Return the [X, Y] coordinate for the center point of the cell that contains the specified text.  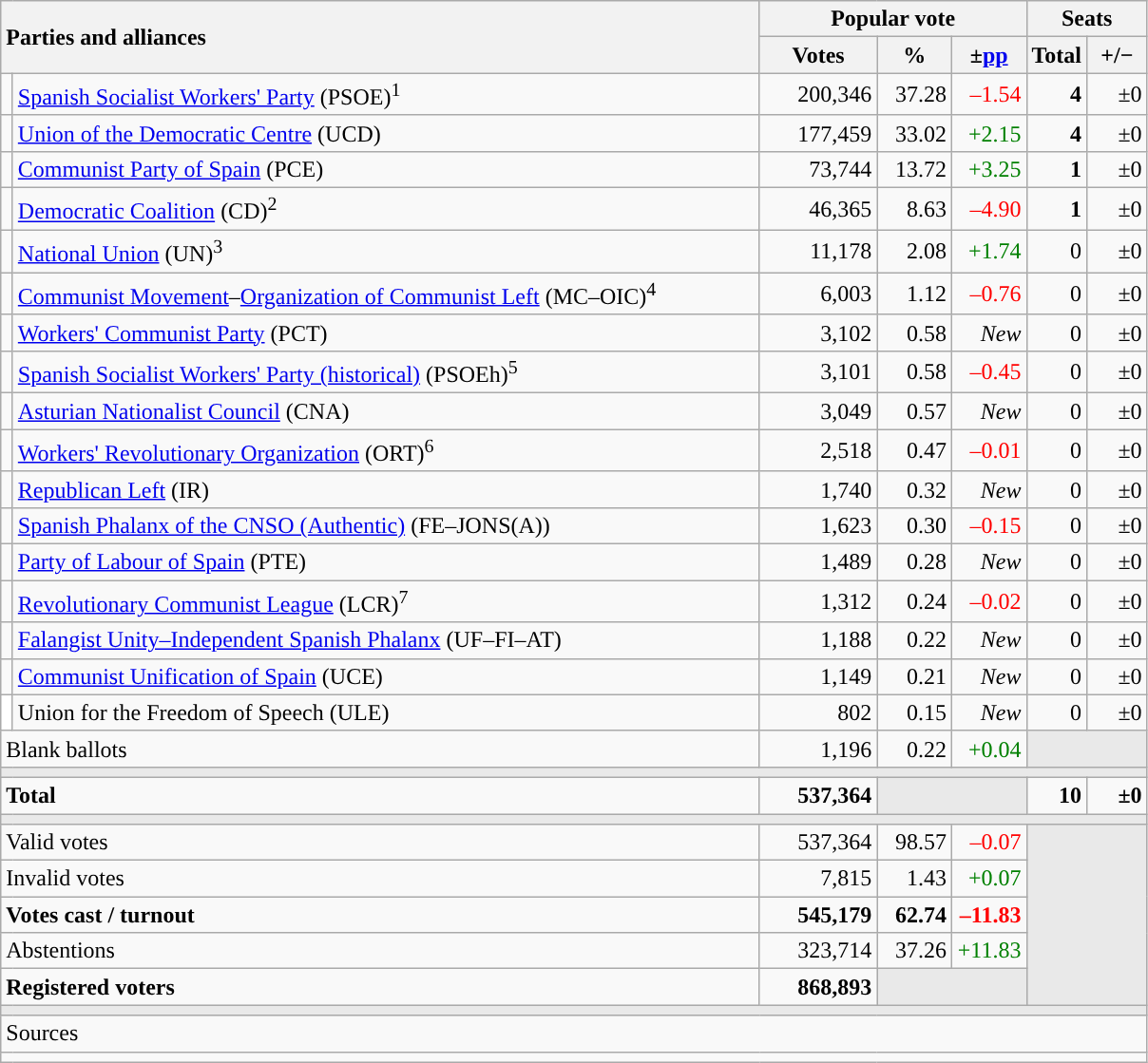
±pp [988, 55]
0.57 [914, 411]
Parties and alliances [380, 37]
Spanish Socialist Workers' Party (historical) (PSOEh)5 [386, 372]
Sources [574, 1034]
–1.54 [988, 95]
37.28 [914, 95]
Revolutionary Communist League (LCR)7 [386, 602]
Popular vote [893, 19]
–0.15 [988, 526]
0.28 [914, 562]
545,179 [818, 915]
0.30 [914, 526]
73,744 [818, 169]
3,049 [818, 411]
200,346 [818, 95]
3,101 [818, 372]
323,714 [818, 951]
Party of Labour of Spain (PTE) [386, 562]
0.15 [914, 712]
+3.25 [988, 169]
1.43 [914, 879]
98.57 [914, 843]
% [914, 55]
6,003 [818, 294]
Democratic Coalition (CD)2 [386, 209]
+/− [1118, 55]
+1.74 [988, 251]
7,815 [818, 879]
1,489 [818, 562]
Falangist Unity–Independent Spanish Phalanx (UF–FI–AT) [386, 640]
Invalid votes [380, 879]
–4.90 [988, 209]
1.12 [914, 294]
+2.15 [988, 133]
0.32 [914, 489]
1,740 [818, 489]
Spanish Socialist Workers' Party (PSOE)1 [386, 95]
Registered voters [380, 987]
Asturian Nationalist Council (CNA) [386, 411]
1,196 [818, 749]
+11.83 [988, 951]
Workers' Communist Party (PCT) [386, 332]
–0.76 [988, 294]
+0.07 [988, 879]
Votes cast / turnout [380, 915]
3,102 [818, 332]
1,149 [818, 676]
Communist Movement–Organization of Communist Left (MC–OIC)4 [386, 294]
Valid votes [380, 843]
Spanish Phalanx of the CNSO (Authentic) (FE–JONS(A)) [386, 526]
Communist Party of Spain (PCE) [386, 169]
Union for the Freedom of Speech (ULE) [386, 712]
National Union (UN)3 [386, 251]
10 [1057, 796]
1,188 [818, 640]
13.72 [914, 169]
–0.45 [988, 372]
0.47 [914, 450]
Seats [1087, 19]
Blank ballots [380, 749]
–0.01 [988, 450]
–11.83 [988, 915]
802 [818, 712]
177,459 [818, 133]
Workers' Revolutionary Organization (ORT)6 [386, 450]
46,365 [818, 209]
37.26 [914, 951]
0.21 [914, 676]
–0.07 [988, 843]
868,893 [818, 987]
1,623 [818, 526]
33.02 [914, 133]
2.08 [914, 251]
Abstentions [380, 951]
11,178 [818, 251]
0.24 [914, 602]
8.63 [914, 209]
62.74 [914, 915]
Union of the Democratic Centre (UCD) [386, 133]
Communist Unification of Spain (UCE) [386, 676]
–0.02 [988, 602]
2,518 [818, 450]
+0.04 [988, 749]
1,312 [818, 602]
Votes [818, 55]
Republican Left (IR) [386, 489]
